Detect which cell encompasses the target text, then output its (X, Y) center coordinate. 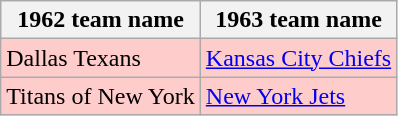
New York Jets (298, 96)
1963 team name (298, 20)
Dallas Texans (101, 58)
Titans of New York (101, 96)
1962 team name (101, 20)
Kansas City Chiefs (298, 58)
